From the cell containing the given text, extract its center point as [X, Y] coordinate. 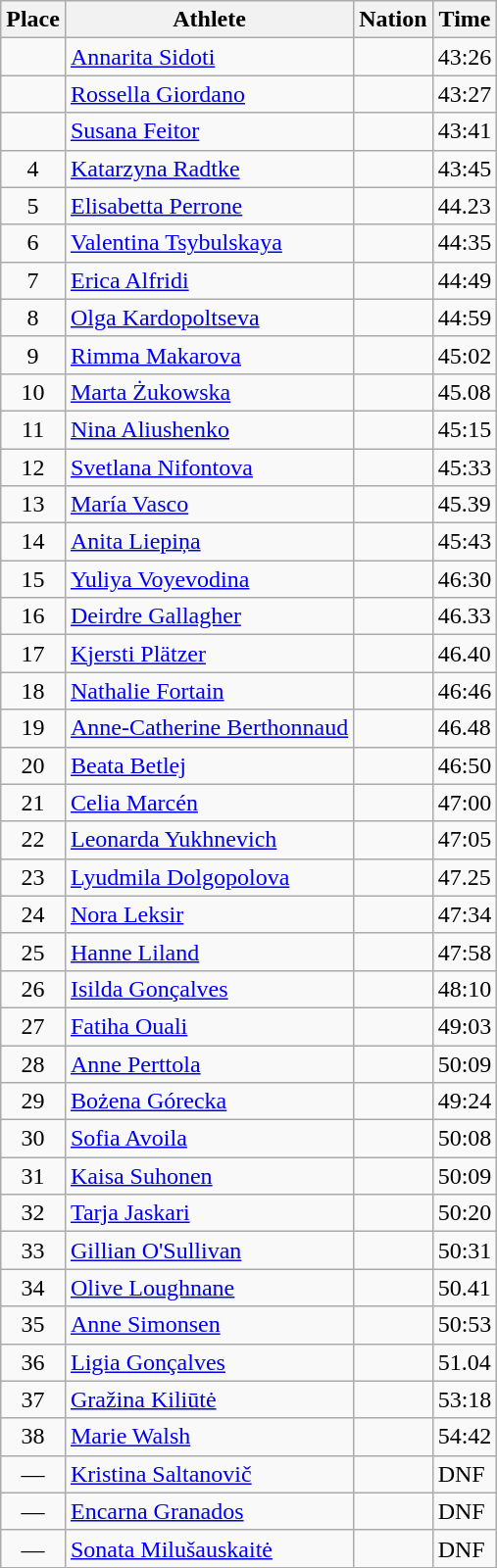
17 [33, 654]
Kaisa Suhonen [209, 1176]
49:03 [465, 1026]
Celia Marcén [209, 803]
9 [33, 355]
Isilda Gonçalves [209, 989]
20 [33, 765]
50:08 [465, 1139]
25 [33, 952]
8 [33, 318]
50:20 [465, 1213]
Fatiha Ouali [209, 1026]
11 [33, 429]
45:15 [465, 429]
44:49 [465, 280]
Anita Liepiņa [209, 542]
22 [33, 840]
Sofia Avoila [209, 1139]
Katarzyna Radtke [209, 169]
32 [33, 1213]
Erica Alfridi [209, 280]
Kristina Saltanovič [209, 1474]
46:46 [465, 691]
29 [33, 1102]
43:41 [465, 131]
44.23 [465, 206]
53:18 [465, 1399]
45:02 [465, 355]
47:58 [465, 952]
46:30 [465, 579]
Tarja Jaskari [209, 1213]
43:27 [465, 94]
7 [33, 280]
Valentina Tsybulskaya [209, 243]
5 [33, 206]
Elisabetta Perrone [209, 206]
Rimma Makarova [209, 355]
47.25 [465, 877]
45.08 [465, 392]
Yuliya Voyevodina [209, 579]
44:35 [465, 243]
34 [33, 1288]
47:05 [465, 840]
Annarita Sidoti [209, 57]
Marta Żukowska [209, 392]
Gillian O'Sullivan [209, 1250]
Nathalie Fortain [209, 691]
50:53 [465, 1325]
16 [33, 616]
Nora Leksir [209, 914]
Bożena Górecka [209, 1102]
51.04 [465, 1362]
Rossella Giordano [209, 94]
María Vasco [209, 505]
Anne Simonsen [209, 1325]
47:34 [465, 914]
46.40 [465, 654]
19 [33, 728]
Nina Aliushenko [209, 429]
Anne Perttola [209, 1063]
54:42 [465, 1437]
36 [33, 1362]
35 [33, 1325]
Anne-Catherine Berthonnaud [209, 728]
47:00 [465, 803]
43:45 [465, 169]
31 [33, 1176]
14 [33, 542]
46:50 [465, 765]
33 [33, 1250]
Susana Feitor [209, 131]
Place [33, 20]
49:24 [465, 1102]
21 [33, 803]
30 [33, 1139]
4 [33, 169]
38 [33, 1437]
24 [33, 914]
Olive Loughnane [209, 1288]
45.39 [465, 505]
Athlete [209, 20]
Ligia Gonçalves [209, 1362]
46.48 [465, 728]
10 [33, 392]
23 [33, 877]
Beata Betlej [209, 765]
44:59 [465, 318]
46.33 [465, 616]
50:31 [465, 1250]
12 [33, 467]
18 [33, 691]
28 [33, 1063]
45:33 [465, 467]
Encarna Granados [209, 1511]
27 [33, 1026]
Sonata Milušauskaitė [209, 1548]
50.41 [465, 1288]
Gražina Kiliūtė [209, 1399]
Olga Kardopoltseva [209, 318]
Marie Walsh [209, 1437]
26 [33, 989]
Leonarda Yukhnevich [209, 840]
Time [465, 20]
37 [33, 1399]
Kjersti Plätzer [209, 654]
13 [33, 505]
48:10 [465, 989]
Svetlana Nifontova [209, 467]
15 [33, 579]
6 [33, 243]
Lyudmila Dolgopolova [209, 877]
Nation [393, 20]
Hanne Liland [209, 952]
45:43 [465, 542]
43:26 [465, 57]
Deirdre Gallagher [209, 616]
